Determine the (X, Y) coordinate at the center of the cell enclosing the given text.  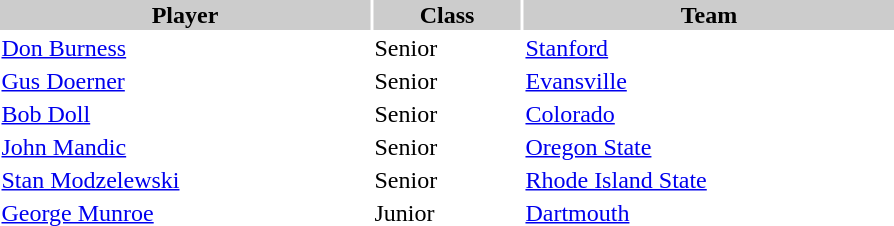
Oregon State (709, 147)
Class (447, 15)
Gus Doerner (185, 81)
Stanford (709, 48)
Colorado (709, 114)
Stan Modzelewski (185, 180)
Player (185, 15)
Evansville (709, 81)
John Mandic (185, 147)
Team (709, 15)
Bob Doll (185, 114)
Rhode Island State (709, 180)
Don Burness (185, 48)
